From the cell containing the given text, extract its center point as [X, Y] coordinate. 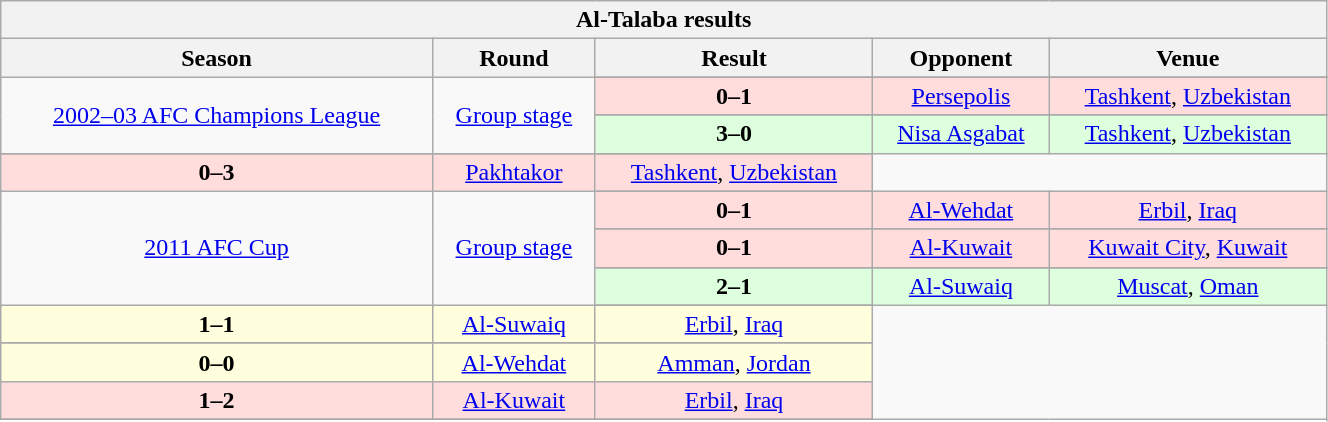
2011 AFC Cup [217, 248]
2–1 [734, 286]
1–1 [217, 324]
0–0 [217, 362]
Round [514, 58]
0–3 [217, 172]
Venue [1188, 58]
Muscat, Oman [1188, 286]
1–2 [217, 400]
Season [217, 58]
Amman, Jordan [734, 362]
Result [734, 58]
Kuwait City, Kuwait [1188, 248]
Nisa Asgabat [962, 134]
Al-Talaba results [664, 20]
3–0 [734, 134]
Pakhtakor [514, 172]
Opponent [962, 58]
2002–03 AFC Champions League [217, 115]
Persepolis [962, 96]
